For the text-containing cell, return its midpoint in (X, Y) coordinate format. 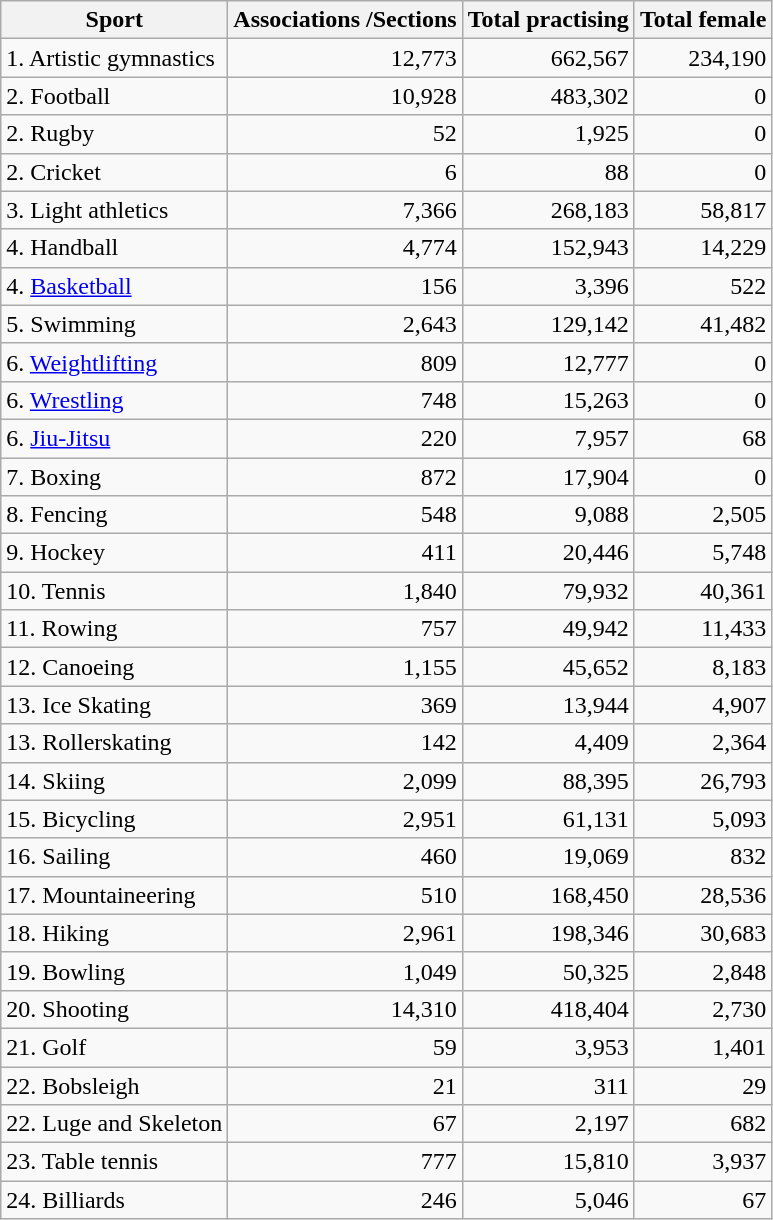
662,567 (548, 58)
460 (345, 857)
522 (702, 286)
4,774 (345, 248)
418,404 (548, 1009)
6 (345, 172)
28,536 (702, 895)
59 (345, 1047)
2,730 (702, 1009)
68 (702, 438)
14,229 (702, 248)
16. Sailing (114, 857)
19,069 (548, 857)
21. Golf (114, 1047)
19. Bowling (114, 971)
2,197 (548, 1124)
41,482 (702, 324)
2,643 (345, 324)
12,773 (345, 58)
4. Handball (114, 248)
50,325 (548, 971)
2,364 (702, 743)
11,433 (702, 629)
12. Canoeing (114, 667)
832 (702, 857)
26,793 (702, 781)
872 (345, 477)
20. Shooting (114, 1009)
6. Jiu-Jitsu (114, 438)
2,848 (702, 971)
168,450 (548, 895)
30,683 (702, 933)
777 (345, 1162)
2,099 (345, 781)
3,396 (548, 286)
809 (345, 362)
23. Table tennis (114, 1162)
7,957 (548, 438)
1. Artistic gymnastics (114, 58)
14,310 (345, 1009)
4,907 (702, 705)
129,142 (548, 324)
15. Bicycling (114, 819)
10,928 (345, 96)
311 (548, 1085)
Total female (702, 20)
22. Bobsleigh (114, 1085)
1,840 (345, 591)
49,942 (548, 629)
7. Boxing (114, 477)
13. Ice Skating (114, 705)
748 (345, 400)
2,961 (345, 933)
18. Hiking (114, 933)
45,652 (548, 667)
7,366 (345, 210)
3,953 (548, 1047)
29 (702, 1085)
52 (345, 134)
2. Cricket (114, 172)
369 (345, 705)
156 (345, 286)
61,131 (548, 819)
9. Hockey (114, 553)
5,046 (548, 1200)
24. Billiards (114, 1200)
9,088 (548, 515)
22. Luge and Skeleton (114, 1124)
268,183 (548, 210)
1,155 (345, 667)
13. Rollerskating (114, 743)
4,409 (548, 743)
11. Rowing (114, 629)
8. Fencing (114, 515)
6. Wrestling (114, 400)
682 (702, 1124)
2. Football (114, 96)
152,943 (548, 248)
88,395 (548, 781)
58,817 (702, 210)
88 (548, 172)
40,361 (702, 591)
12,777 (548, 362)
20,446 (548, 553)
13,944 (548, 705)
3,937 (702, 1162)
5,093 (702, 819)
483,302 (548, 96)
17. Mountaineering (114, 895)
3. Light athletics (114, 210)
246 (345, 1200)
14. Skiing (114, 781)
15,810 (548, 1162)
21 (345, 1085)
220 (345, 438)
2. Rugby (114, 134)
Associations /Sections (345, 20)
510 (345, 895)
2,505 (702, 515)
15,263 (548, 400)
234,190 (702, 58)
1,925 (548, 134)
Total practising (548, 20)
411 (345, 553)
198,346 (548, 933)
548 (345, 515)
1,401 (702, 1047)
10. Tennis (114, 591)
757 (345, 629)
5,748 (702, 553)
142 (345, 743)
4. Basketball (114, 286)
8,183 (702, 667)
Sport (114, 20)
2,951 (345, 819)
5. Swimming (114, 324)
17,904 (548, 477)
1,049 (345, 971)
79,932 (548, 591)
6. Weightlifting (114, 362)
